Determine the (x, y) coordinate at the center of the cell enclosing the given text.  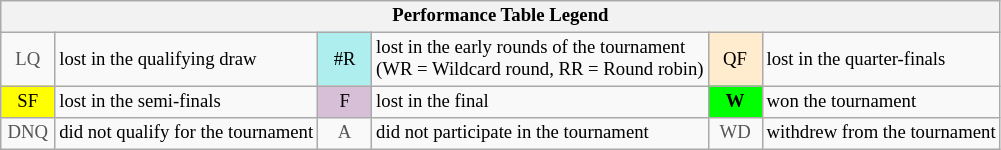
#R (345, 60)
lost in the semi-finals (186, 102)
DNQ (28, 134)
Performance Table Legend (500, 16)
lost in the final (540, 102)
A (345, 134)
SF (28, 102)
QF (735, 60)
did not participate in the tournament (540, 134)
W (735, 102)
LQ (28, 60)
WD (735, 134)
won the tournament (881, 102)
withdrew from the tournament (881, 134)
lost in the quarter-finals (881, 60)
lost in the qualifying draw (186, 60)
lost in the early rounds of the tournament(WR = Wildcard round, RR = Round robin) (540, 60)
F (345, 102)
did not qualify for the tournament (186, 134)
